Output the [X, Y] coordinate of the center of the cell containing the given text.  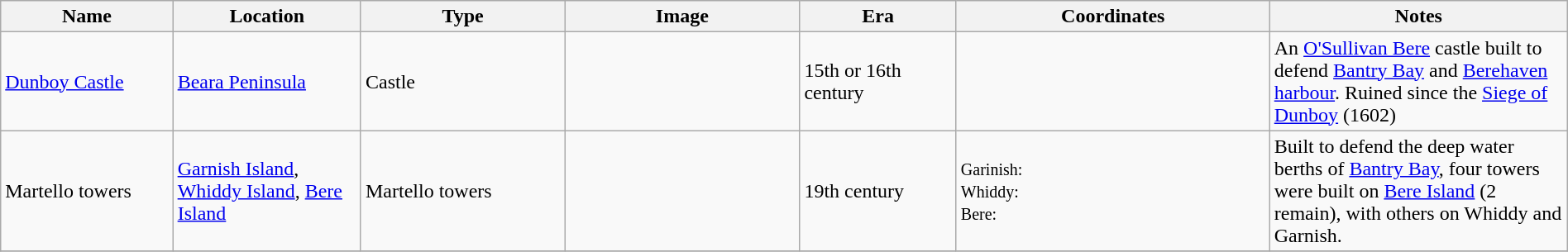
Dunboy Castle [87, 81]
Castle [462, 81]
Coordinates [1113, 17]
Built to defend the deep water berths of Bantry Bay, four towers were built on Bere Island (2 remain), with others on Whiddy and Garnish. [1418, 191]
Garinish:Whiddy:Bere: [1113, 191]
Beara Peninsula [266, 81]
Image [682, 17]
19th century [878, 191]
Era [878, 17]
Name [87, 17]
An O'Sullivan Bere castle built to defend Bantry Bay and Berehaven harbour. Ruined since the Siege of Dunboy (1602) [1418, 81]
Garnish Island, Whiddy Island, Bere Island [266, 191]
Notes [1418, 17]
15th or 16th century [878, 81]
Location [266, 17]
Type [462, 17]
